Detect which cell encompasses the target text, then output its [X, Y] center coordinate. 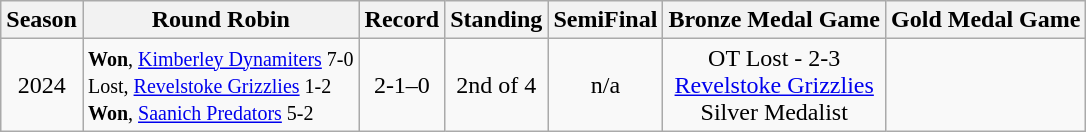
Record [402, 20]
Standing [496, 20]
2-1–0 [402, 85]
2nd of 4 [496, 85]
Gold Medal Game [986, 20]
2024 [42, 85]
OT Lost - 2-3Revelstoke GrizzliesSilver Medalist [774, 85]
Won, Kimberley Dynamiters 7-0Lost, Revelstoke Grizzlies 1-2Won, Saanich Predators 5-2 [220, 85]
SemiFinal [606, 20]
Bronze Medal Game [774, 20]
n/a [606, 85]
Round Robin [220, 20]
Season [42, 20]
